Scan for the cell matching the given text and deliver its [X, Y] coordinate at center. 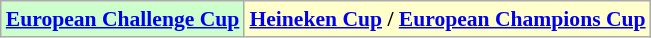
European Challenge Cup [123, 19]
Heineken Cup / European Champions Cup [447, 19]
